Pinpoint the cell where the given text exists, returning its [X, Y] midpoint coordinate. 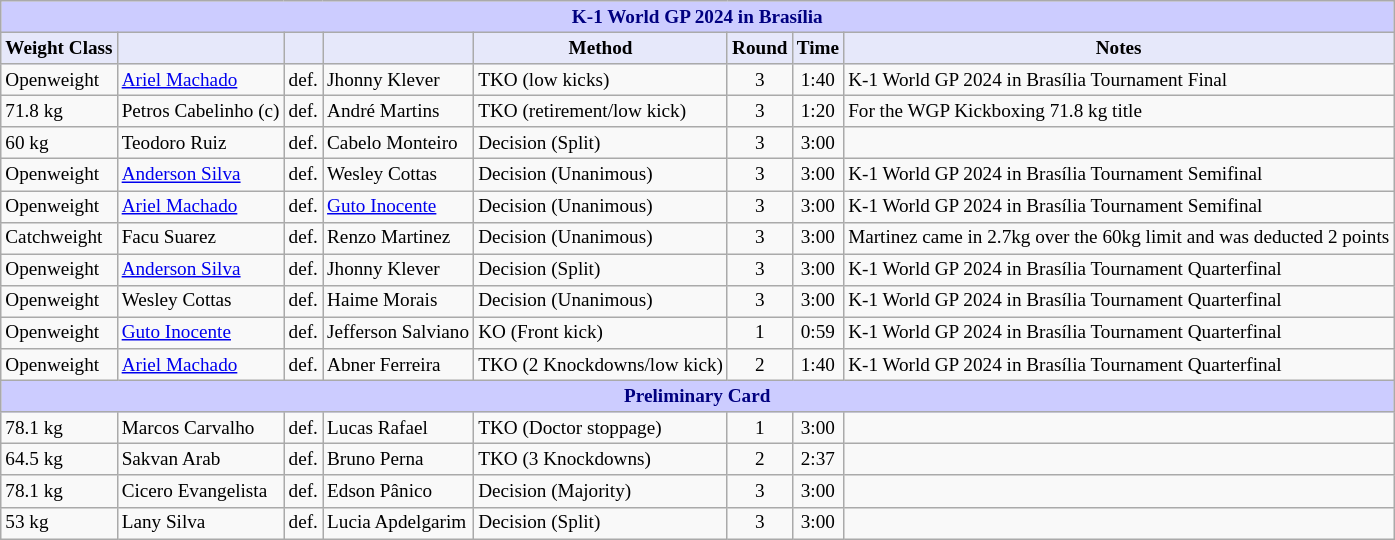
TKO (retirement/low kick) [601, 111]
Preliminary Card [698, 396]
Lany Silva [200, 523]
KO (Front kick) [601, 333]
Marcos Carvalho [200, 428]
Martinez came in 2.7kg over the 60kg limit and was deducted 2 points [1119, 238]
Lucas Rafael [398, 428]
Decision (Majority) [601, 491]
Lucia Apdelgarim [398, 523]
TKO (Doctor stoppage) [601, 428]
K-1 World GP 2024 in Brasília Tournament Final [1119, 80]
Time [818, 48]
1:20 [818, 111]
71.8 kg [59, 111]
Petros Cabelinho (c) [200, 111]
2:37 [818, 460]
64.5 kg [59, 460]
Sakvan Arab [200, 460]
Method [601, 48]
Weight Class [59, 48]
TKO (3 Knockdowns) [601, 460]
Bruno Perna [398, 460]
Teodoro Ruiz [200, 143]
Abner Ferreira [398, 365]
K-1 World GP 2024 in Brasília [698, 17]
TKO (2 Knockdowns/low kick) [601, 365]
TKO (low kicks) [601, 80]
Edson Pânico [398, 491]
Catchweight [59, 238]
60 kg [59, 143]
Jefferson Salviano [398, 333]
Facu Suarez [200, 238]
Cabelo Monteiro [398, 143]
0:59 [818, 333]
Renzo Martinez [398, 238]
53 kg [59, 523]
Haime Morais [398, 301]
Cicero Evangelista [200, 491]
For the WGP Kickboxing 71.8 kg title [1119, 111]
André Martins [398, 111]
Notes [1119, 48]
Round [760, 48]
